Return the [X, Y] coordinate for the center point of the cell that contains the specified text.  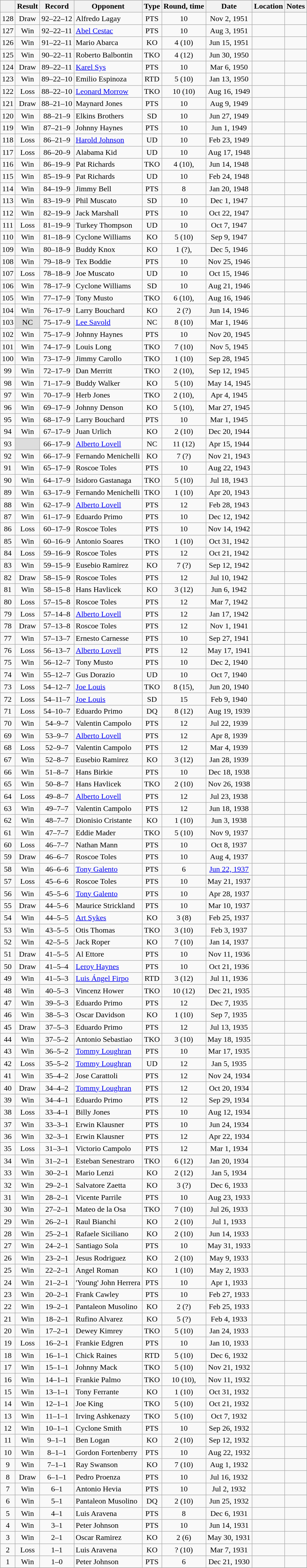
Aug 22, 1932 [229, 1452]
5 (10), [184, 407]
Feb 9, 1940 [229, 699]
Jack Marshall [108, 213]
Feb 23, 1949 [229, 140]
64–17–9 [57, 480]
Ray Swanson [108, 1465]
1 [8, 1562]
30–2–1 [57, 1173]
Jun 24, 1934 [229, 1124]
67 [8, 760]
Vincenz Hower [108, 991]
46–7–7 [57, 845]
Aug 1, 1932 [229, 1465]
54–10–7 [57, 711]
79 [8, 614]
82 [8, 578]
Santiago Sola [108, 1246]
Jimmy Bell [108, 189]
35 [8, 1149]
Jul 16, 1932 [229, 1477]
Johnny Denson [108, 407]
Angel Roman [108, 1270]
77–17–9 [57, 298]
57–13–7 [57, 638]
Jul 1, 1933 [229, 1222]
91 [8, 468]
25 [8, 1270]
2 (6) [184, 1538]
39 [8, 1100]
37–5–2 [57, 1039]
Oct 20, 1934 [229, 1088]
Mar 1, 1945 [229, 420]
1–1 [57, 1550]
Jan 5, 1935 [229, 1064]
53–9–7 [57, 735]
Cyclone Smith [108, 1428]
Dewey Kimrey [108, 1331]
Aug 9, 1949 [229, 103]
40–5–3 [57, 991]
Apr 20, 1943 [229, 492]
Jun 18, 1938 [229, 808]
Dec 2, 1940 [229, 663]
47–7–7 [57, 833]
57 [8, 881]
48 [8, 991]
55–12–7 [57, 675]
Mar 10, 1937 [229, 905]
Apr 22, 1934 [229, 1137]
31 [8, 1197]
123 [8, 79]
8 (12) [184, 711]
41–5–4 [57, 966]
126 [8, 43]
Apr 4, 1945 [229, 395]
4 (12) [184, 55]
Mar 7, 1942 [229, 602]
Jun 20, 1940 [229, 687]
88 [8, 504]
Tony Ferrante [108, 1392]
Jul 13, 1935 [229, 1027]
Jan 24, 1933 [229, 1331]
108 [8, 261]
Nov 25, 1946 [229, 261]
11 (12) [184, 444]
34–4–2 [57, 1088]
83 [8, 565]
2–1 [57, 1538]
Jun 27, 1949 [229, 116]
Apr 8, 1939 [229, 735]
Oct 7, 1932 [229, 1416]
90–22–11 [57, 55]
73 [8, 687]
Oscar Ramirez [108, 1538]
86–20–9 [57, 152]
22–2–1 [57, 1270]
94 [8, 432]
44–5–6 [57, 905]
86 [8, 529]
May 31, 1933 [229, 1246]
Nov 11, 1932 [229, 1380]
Roberto Balbontin [108, 55]
Nov 14, 1942 [229, 529]
6–1 [57, 1489]
42–5–5 [57, 942]
Jul 22, 1939 [229, 723]
Jun 22, 1937 [229, 869]
Nov 21, 1932 [229, 1367]
53 [8, 930]
Sep 9, 1947 [229, 237]
May 18, 1935 [229, 1039]
Dan Merritt [108, 371]
Mateo de la Osa [108, 1209]
88–21–10 [57, 103]
59–16–9 [57, 553]
Feb 4, 1933 [229, 1319]
Location [269, 6]
27–2–1 [57, 1209]
14–1–1 [57, 1380]
85–19–9 [57, 177]
21 [8, 1319]
Frankie Edgren [108, 1343]
6 (12) [184, 1161]
112 [8, 213]
Dec 5, 1946 [229, 249]
May 14, 1945 [229, 383]
Antonio Sebastiao [108, 1039]
Salvatore Zaetta [108, 1185]
70–17–9 [57, 395]
Mar 1, 1946 [229, 322]
57–15–8 [57, 602]
Sep 26, 1932 [229, 1428]
Aug 17, 1948 [229, 152]
Mario Abarca [108, 43]
Jun 14, 1933 [229, 1234]
Aug 12, 1934 [229, 1112]
13–1–1 [57, 1392]
10 (10), [184, 1380]
2 [8, 1550]
Dec 7, 1935 [229, 1003]
Mario Lenzi [108, 1173]
Otis Thomas [108, 930]
66 [8, 772]
Nov 26, 1938 [229, 784]
121 [8, 103]
74–17–9 [57, 346]
Buddy Walker [108, 383]
81–18–9 [57, 237]
103 [8, 322]
95 [8, 420]
15–1–1 [57, 1367]
29–2–1 [57, 1185]
Rafaele Siciliano [108, 1234]
18 [8, 1355]
96 [8, 407]
20 [8, 1331]
Pedro Proenza [108, 1477]
97 [8, 395]
Result [28, 6]
39–5–3 [57, 1003]
71–17–9 [57, 383]
54–11–7 [57, 699]
33–4–1 [57, 1112]
Antonio Hevia [108, 1489]
22 [8, 1307]
27 [8, 1246]
90 [8, 480]
Victorio Campolo [108, 1149]
84 [8, 553]
67–17–9 [57, 432]
83–19–9 [57, 201]
65–17–9 [57, 468]
118 [8, 140]
65 [8, 784]
89–22–10 [57, 79]
Jun 30, 1950 [229, 55]
'Young' John Herrera [108, 1282]
45–6–6 [57, 881]
Record [57, 6]
52–9–7 [57, 748]
76–17–9 [57, 310]
Feb 24, 1948 [229, 177]
Al Ettore [108, 954]
45 [8, 1027]
Jul 2, 1932 [229, 1489]
109 [8, 249]
4 [8, 1526]
Dec 21, 1930 [229, 1562]
May 21, 1937 [229, 881]
35–4–2 [57, 1076]
32–3–1 [57, 1137]
Nov 2, 1951 [229, 19]
72 [8, 699]
49 [8, 979]
1–0 [57, 1562]
Aug 21, 1946 [229, 286]
Gordon Fortenberry [108, 1452]
Chick Raines [108, 1355]
Mar 4, 1939 [229, 748]
Jan 28, 1939 [229, 760]
78–18–9 [57, 274]
88–21–9 [57, 116]
10 (10) [184, 91]
81 [8, 590]
43–5–5 [57, 930]
76 [8, 650]
Frankie Palmo [108, 1380]
16–2–1 [57, 1343]
Mar 17, 1935 [229, 1051]
Jan 10, 1933 [229, 1343]
Esteban Senestraro [108, 1161]
62 [8, 821]
74 [8, 675]
3 (8) [184, 918]
28–2–1 [57, 1197]
Dec 18, 1938 [229, 772]
77 [8, 638]
7 [8, 1489]
19 [8, 1343]
Oct 31, 1942 [229, 541]
Frank Cawley [108, 1294]
44–5–5 [57, 918]
70 [8, 723]
21–2–1 [57, 1282]
Mar 6, 1950 [229, 67]
Abel Cestac [108, 31]
Ernesto Carnesse [108, 638]
Maynard Jones [108, 103]
Nov 11, 1936 [229, 954]
Sep 12, 1945 [229, 371]
61 [8, 833]
Feb 25, 1937 [229, 918]
Aug 22, 1943 [229, 468]
122 [8, 91]
Joe King [108, 1404]
Oct 21, 1932 [229, 1404]
43 [8, 1051]
105 [8, 298]
Dionisio Cristante [108, 821]
57–13–8 [57, 626]
33–3–1 [57, 1124]
9–1–1 [57, 1440]
119 [8, 128]
Dec 20, 1944 [229, 432]
60–16–9 [57, 541]
41–5–3 [57, 979]
Nov 24, 1934 [229, 1076]
32 [8, 1185]
Nathan Mann [108, 845]
Phil Muscato [108, 201]
Juan Urlich [108, 432]
Aug 3, 1951 [229, 31]
Jun 6, 1942 [229, 590]
38 [8, 1112]
? (10) [184, 1550]
3 [8, 1538]
Mar 27, 1945 [229, 407]
Karel Sys [108, 67]
16–1–1 [57, 1355]
63 [8, 808]
125 [8, 55]
Sep 12, 1942 [229, 565]
89–22–11 [57, 67]
Feb 28, 1943 [229, 504]
Oct 21, 1942 [229, 553]
33 [8, 1173]
12–1–1 [57, 1404]
8–1–1 [57, 1452]
59 [8, 857]
Alabama Kid [108, 152]
51–8–7 [57, 772]
25–2–1 [57, 1234]
Jan 20, 1948 [229, 189]
72–17–9 [57, 371]
34 [8, 1161]
86–19–9 [57, 164]
18–2–1 [57, 1319]
41 [8, 1076]
116 [8, 164]
Tex Boddie [108, 261]
78 [8, 626]
Jun 14, 1946 [229, 310]
Jan 14, 1937 [229, 942]
Oct 7, 1940 [229, 675]
84–19–9 [57, 189]
51 [8, 954]
57–14–8 [57, 614]
Feb 3, 1937 [229, 930]
Buddy Knox [108, 249]
Nov 1, 1941 [229, 626]
80–18–9 [57, 249]
Emilio Espinoza [108, 79]
Aug 16, 1949 [229, 91]
Billy Jones [108, 1112]
58–15–8 [57, 590]
Dec 21, 1935 [229, 991]
Irving Ashkenazy [108, 1416]
110 [8, 237]
Elkins Brothers [108, 116]
63–17–9 [57, 492]
50–8–7 [57, 784]
May 30, 1931 [229, 1538]
Feb 25, 1933 [229, 1307]
Jack Roper [108, 942]
114 [8, 189]
98 [8, 383]
60 [8, 845]
Rufino Alvarez [108, 1319]
16 [8, 1380]
Jan 5, 1934 [229, 1173]
Jun 15, 1951 [229, 43]
Nov 5, 1945 [229, 346]
Antonio Soares [108, 541]
Dec 6, 1932 [229, 1355]
75 [8, 663]
Alfredo Lagay [108, 19]
1 (?), [184, 249]
Dec 6, 1931 [229, 1513]
Sep 12, 1932 [229, 1440]
9 [8, 1465]
Apr 1, 1933 [229, 1282]
87–21–9 [57, 128]
46–6–7 [57, 857]
46 [8, 1015]
Jun 14, 1931 [229, 1526]
26 [8, 1258]
17 [8, 1367]
2 (12) [184, 1173]
5 [8, 1513]
Jan 20, 1934 [229, 1161]
49–8–7 [57, 796]
101 [8, 346]
113 [8, 201]
91–22–11 [57, 43]
73–17–9 [57, 359]
115 [8, 177]
10–1–1 [57, 1428]
May 17, 1941 [229, 650]
92 [8, 456]
92–22–12 [57, 19]
Jul 11, 1936 [229, 979]
Notes [295, 6]
52 [8, 942]
117 [8, 152]
Dec 1, 1947 [229, 201]
45–5–6 [57, 893]
Harold Johnson [108, 140]
17–2–1 [57, 1331]
29 [8, 1222]
120 [8, 116]
60–17–9 [57, 529]
Jun 1, 1949 [229, 128]
Turkey Thompson [108, 225]
68 [8, 748]
79–18–9 [57, 261]
8 (15), [184, 687]
31–3–1 [57, 1149]
Hans Birkie [108, 772]
Feb 27, 1933 [229, 1294]
23 [8, 1294]
Maurice Strickland [108, 905]
Apr 28, 1937 [229, 893]
4 (10), [184, 164]
Jun 14, 1948 [229, 164]
41–5–5 [57, 954]
4 (10) [184, 43]
3–1 [57, 1526]
Dec 6, 1933 [229, 1185]
4–1 [57, 1513]
102 [8, 334]
Jul 10, 1942 [229, 578]
6–1–1 [57, 1477]
Aug 16, 1946 [229, 298]
24 [8, 1282]
56–13–7 [57, 650]
Oct 8, 1937 [229, 845]
58–15–9 [57, 578]
Lee Savold [108, 322]
20–2–1 [57, 1294]
Eddie Mader [108, 833]
55 [8, 905]
Oscar Davidson [108, 1015]
Johnny Mack [108, 1367]
71 [8, 711]
26–2–1 [57, 1222]
56 [8, 893]
7–1–1 [57, 1465]
Herb Jones [108, 395]
Opponent [108, 6]
35–5–2 [57, 1064]
36–5–2 [57, 1051]
100 [8, 359]
59–15–9 [57, 565]
54–9–7 [57, 723]
56–12–7 [57, 663]
19–2–1 [57, 1307]
85 [8, 541]
93 [8, 444]
Jan 13, 1950 [229, 79]
Dec 12, 1942 [229, 517]
28 [8, 1234]
May 9, 1933 [229, 1258]
Nov 21, 1943 [229, 456]
13 [8, 1416]
88–22–10 [57, 91]
Gus Dorazio [108, 675]
92–22–11 [57, 31]
Oct 31, 1932 [229, 1392]
May 2, 1933 [229, 1270]
68–17–9 [57, 420]
64 [8, 796]
89 [8, 492]
50 [8, 966]
37 [8, 1124]
Ben Logan [108, 1440]
Joe Muscato [108, 274]
11 [8, 1440]
Sep 28, 1945 [229, 359]
106 [8, 286]
31–2–1 [57, 1161]
48–7–7 [57, 821]
10 (12) [184, 991]
Jul 23, 1938 [229, 796]
87 [8, 517]
5–1 [57, 1501]
Sep 7, 1935 [229, 1015]
107 [8, 274]
Isidoro Gastanaga [108, 480]
30 [8, 1209]
Vicente Parrile [108, 1197]
40 [8, 1088]
54–12–7 [57, 687]
Sep 29, 1934 [229, 1100]
99 [8, 371]
Mar 7, 1931 [229, 1550]
Nov 9, 1937 [229, 833]
Aug 4, 1937 [229, 857]
Leroy Haynes [108, 966]
Jose Carattoli [108, 1076]
23–2–1 [57, 1258]
Louis Long [108, 346]
Jesus Rodriguez [108, 1258]
14 [8, 1404]
52–8–7 [57, 760]
36 [8, 1137]
3 (?) [184, 1185]
81–19–9 [57, 225]
78–17–9 [57, 286]
Oct 15, 1946 [229, 274]
Jimmy Carollo [108, 359]
80 [8, 602]
Round, time [184, 6]
Oct 21, 1936 [229, 966]
Jun 25, 1932 [229, 1501]
Mar 1, 1934 [229, 1149]
8 (10) [184, 322]
5 (?) [184, 1319]
Date [229, 6]
37–5–3 [57, 1027]
Jul 26, 1933 [229, 1209]
47 [8, 1003]
Art Sykes [108, 918]
127 [8, 31]
46–6–6 [57, 869]
54 [8, 918]
24–2–1 [57, 1246]
62–17–9 [57, 504]
Jun 3, 1938 [229, 821]
Oct 22, 1947 [229, 213]
86–21–9 [57, 140]
34–4–1 [57, 1100]
Aug 19, 1939 [229, 711]
49–7–7 [57, 808]
Luis Ángel Firpo [108, 979]
Oct 7, 1947 [229, 225]
128 [8, 19]
Aug 23, 1933 [229, 1197]
Raul Bianchi [108, 1222]
Sep 27, 1941 [229, 638]
Jul 18, 1943 [229, 480]
Leonard Morrow [108, 91]
69 [8, 735]
Type [152, 6]
6 (10), [184, 298]
Jan 17, 1942 [229, 614]
82–19–9 [57, 213]
58 [8, 869]
61–17–9 [57, 517]
69–17–9 [57, 407]
Nov 20, 1945 [229, 334]
38–5–3 [57, 1015]
111 [8, 225]
124 [8, 67]
104 [8, 310]
Apr 15, 1944 [229, 444]
44 [8, 1039]
42 [8, 1064]
11–1–1 [57, 1416]
